Detect which cell encompasses the target text, then output its [x, y] center coordinate. 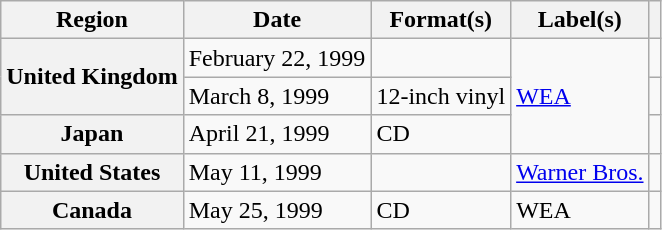
Region [92, 20]
Label(s) [580, 20]
Canada [92, 210]
May 25, 1999 [277, 210]
Warner Bros. [580, 172]
Date [277, 20]
March 8, 1999 [277, 96]
May 11, 1999 [277, 172]
February 22, 1999 [277, 58]
12-inch vinyl [441, 96]
United Kingdom [92, 77]
Format(s) [441, 20]
United States [92, 172]
Japan [92, 134]
April 21, 1999 [277, 134]
